For the text-containing cell, return its midpoint in (x, y) coordinate format. 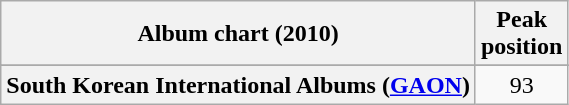
Album chart (2010) (238, 34)
South Korean International Albums (GAON) (238, 85)
93 (521, 85)
Peakposition (521, 34)
